Return [X, Y] of the center of cell containing provided text 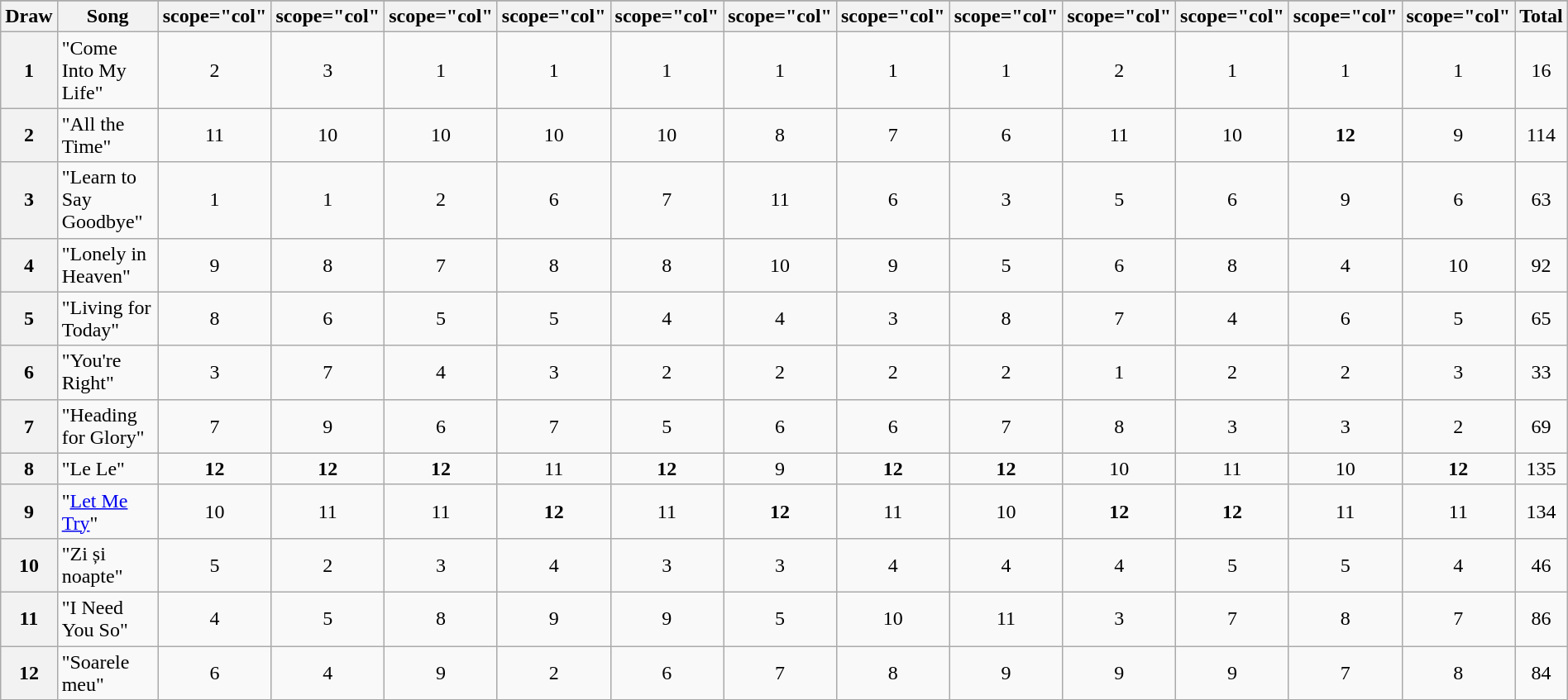
33 [1542, 372]
16 [1542, 70]
"Le Le" [108, 469]
135 [1542, 469]
Draw [29, 17]
65 [1542, 319]
"You're Right" [108, 372]
"Zi și noapte" [108, 565]
Song [108, 17]
92 [1542, 264]
"All the Time" [108, 136]
63 [1542, 200]
"Living for Today" [108, 319]
"Come Into My Life" [108, 70]
86 [1542, 618]
46 [1542, 565]
69 [1542, 426]
114 [1542, 136]
84 [1542, 673]
134 [1542, 511]
"Lonely in Heaven" [108, 264]
"Soarele meu" [108, 673]
Total [1542, 17]
"Let Me Try" [108, 511]
"Heading for Glory" [108, 426]
"Learn to Say Goodbye" [108, 200]
"I Need You So" [108, 618]
